Provide the [x, y] coordinate of the cell's center where the given text is located.  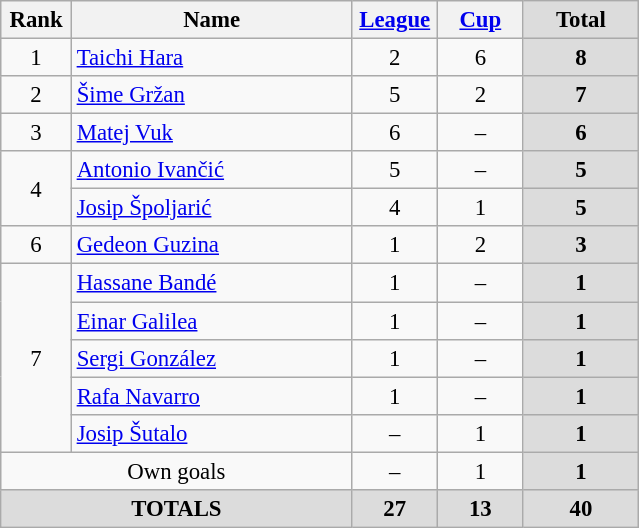
40 [581, 509]
Antonio Ivančić [212, 170]
Josip Šutalo [212, 433]
Šime Gržan [212, 95]
Matej Vuk [212, 133]
Sergi González [212, 358]
Taichi Hara [212, 58]
Rank [36, 20]
13 [481, 509]
Hassane Bandé [212, 283]
Einar Galilea [212, 321]
TOTALS [176, 509]
Name [212, 20]
Gedeon Guzina [212, 245]
Own goals [176, 471]
Rafa Navarro [212, 396]
League [395, 20]
Cup [481, 20]
8 [581, 58]
27 [395, 509]
Josip Špoljarić [212, 208]
Total [581, 20]
